Capture the cell that displays the provided text and extract its (X, Y) central coordinate. 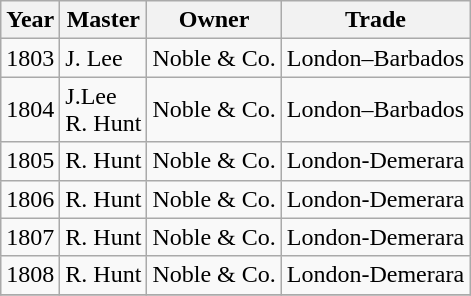
1806 (30, 199)
Trade (375, 20)
Owner (214, 20)
1803 (30, 58)
1805 (30, 161)
Master (104, 20)
1804 (30, 110)
1807 (30, 237)
Year (30, 20)
J. Lee (104, 58)
1808 (30, 275)
J.LeeR. Hunt (104, 110)
